Extract the (x, y) coordinate from the center of the cell holding the provided text.  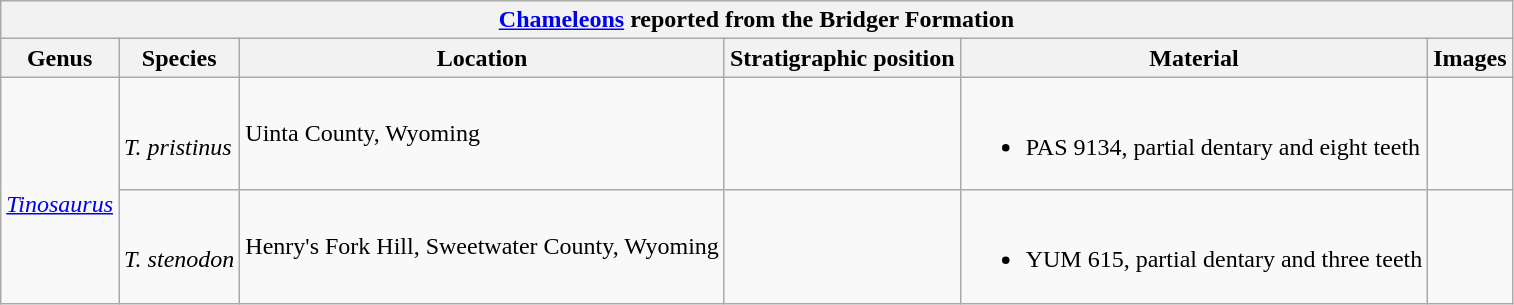
YUM 615, partial dentary and three teeth (1194, 246)
T. pristinus (180, 134)
Location (482, 58)
Material (1194, 58)
Chameleons reported from the Bridger Formation (756, 20)
Henry's Fork Hill, Sweetwater County, Wyoming (482, 246)
PAS 9134, partial dentary and eight teeth (1194, 134)
Tinosaurus (60, 190)
Stratigraphic position (842, 58)
T. stenodon (180, 246)
Images (1470, 58)
Uinta County, Wyoming (482, 134)
Species (180, 58)
Genus (60, 58)
